Identify which cell holds the provided text, then report its (X, Y) central coordinate. 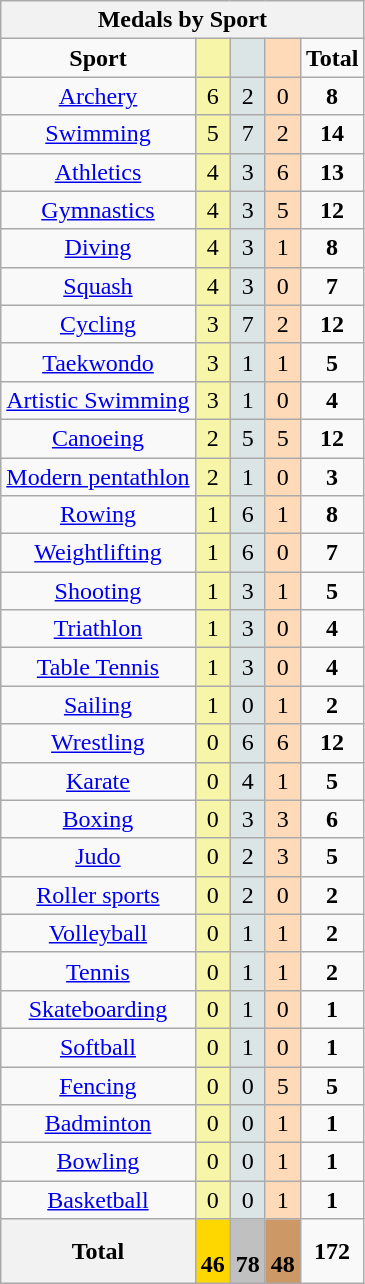
Badminton (98, 1124)
Diving (98, 248)
Volleyball (98, 933)
Judo (98, 857)
Skateboarding (98, 1009)
Shooting (98, 591)
Cycling (98, 324)
Fencing (98, 1085)
Karate (98, 781)
13 (332, 172)
172 (332, 1252)
Basketball (98, 1200)
Softball (98, 1047)
Squash (98, 286)
Gymnastics (98, 210)
Taekwondo (98, 362)
48 (282, 1252)
78 (248, 1252)
Artistic Swimming (98, 400)
Archery (98, 96)
Roller sports (98, 895)
Canoeing (98, 438)
Sport (98, 58)
Modern pentathlon (98, 477)
Triathlon (98, 629)
Tennis (98, 971)
Athletics (98, 172)
Wrestling (98, 743)
Swimming (98, 134)
Boxing (98, 819)
14 (332, 134)
46 (212, 1252)
Table Tennis (98, 667)
Weightlifting (98, 553)
Sailing (98, 705)
Bowling (98, 1162)
Rowing (98, 515)
Medals by Sport (182, 20)
